Search for the cell housing the specified text and yield its (X, Y) center coordinate. 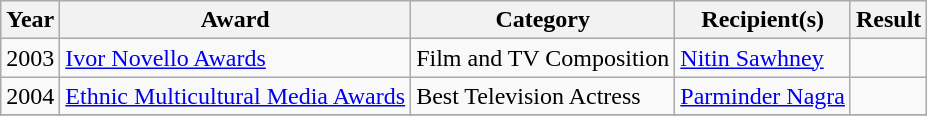
Film and TV Composition (543, 58)
Recipient(s) (763, 20)
Best Television Actress (543, 96)
Nitin Sawhney (763, 58)
Award (236, 20)
2004 (30, 96)
Parminder Nagra (763, 96)
Ivor Novello Awards (236, 58)
Year (30, 20)
Category (543, 20)
2003 (30, 58)
Ethnic Multicultural Media Awards (236, 96)
Result (888, 20)
